Capture the cell that displays the provided text and extract its [x, y] central coordinate. 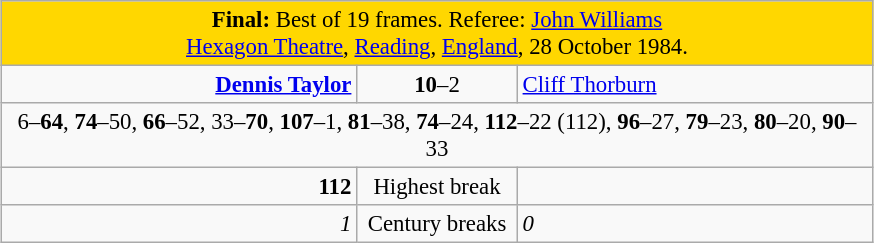
Century breaks [438, 224]
1 [179, 224]
10–2 [438, 85]
Final: Best of 19 frames. Referee: John Williams Hexagon Theatre, Reading, England, 28 October 1984. [437, 34]
6–64, 74–50, 66–52, 33–70, 107–1, 81–38, 74–24, 112–22 (112), 96–27, 79–23, 80–20, 90–33 [437, 136]
Cliff Thorburn [695, 85]
Dennis Taylor [179, 85]
Highest break [438, 187]
0 [695, 224]
112 [179, 187]
